Extract the (X, Y) coordinate from the center of the cell holding the provided text.  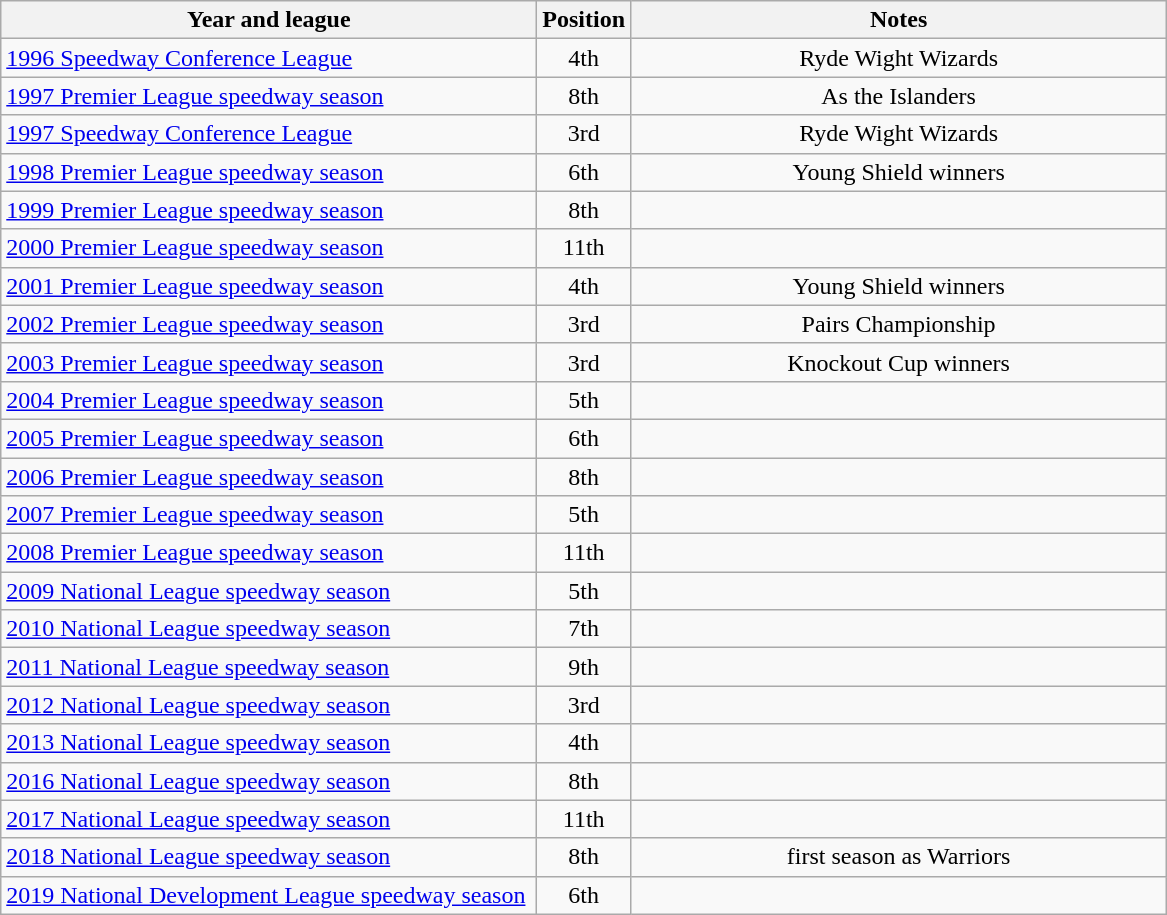
Pairs Championship (899, 324)
2010 National League speedway season (269, 629)
2002 Premier League speedway season (269, 324)
2001 Premier League speedway season (269, 286)
2000 Premier League speedway season (269, 248)
1999 Premier League speedway season (269, 210)
2008 Premier League speedway season (269, 553)
As the Islanders (899, 96)
1997 Premier League speedway season (269, 96)
2019 National Development League speedway season (269, 895)
2016 National League speedway season (269, 781)
7th (584, 629)
2004 Premier League speedway season (269, 400)
Knockout Cup winners (899, 362)
2009 National League speedway season (269, 591)
first season as Warriors (899, 857)
2012 National League speedway season (269, 705)
1998 Premier League speedway season (269, 172)
Position (584, 20)
9th (584, 667)
Year and league (269, 20)
2018 National League speedway season (269, 857)
2007 Premier League speedway season (269, 515)
2006 Premier League speedway season (269, 477)
Notes (899, 20)
2017 National League speedway season (269, 819)
2005 Premier League speedway season (269, 438)
1997 Speedway Conference League (269, 134)
2003 Premier League speedway season (269, 362)
2011 National League speedway season (269, 667)
1996 Speedway Conference League (269, 58)
2013 National League speedway season (269, 743)
